Provide the [X, Y] coordinate of the cell's center where the given text is located.  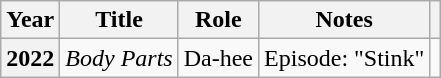
Da-hee [218, 58]
Episode: "Stink" [344, 58]
Title [119, 20]
Role [218, 20]
2022 [30, 58]
Body Parts [119, 58]
Year [30, 20]
Notes [344, 20]
